Search for the cell housing the specified text and yield its [x, y] center coordinate. 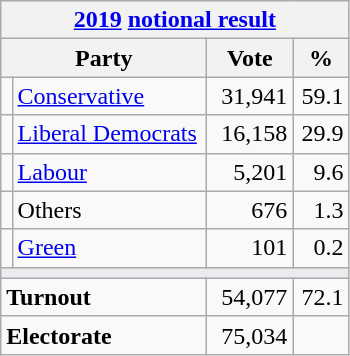
676 [250, 210]
31,941 [250, 96]
Liberal Democrats [110, 134]
72.1 [321, 297]
Electorate [104, 335]
Others [110, 210]
29.9 [321, 134]
5,201 [250, 172]
Conservative [110, 96]
Party [104, 58]
Green [110, 248]
16,158 [250, 134]
Labour [110, 172]
75,034 [250, 335]
54,077 [250, 297]
59.1 [321, 96]
2019 notional result [175, 20]
Turnout [104, 297]
101 [250, 248]
% [321, 58]
Vote [250, 58]
0.2 [321, 248]
1.3 [321, 210]
9.6 [321, 172]
